Return the (x, y) coordinate for the center point of the cell that contains the specified text.  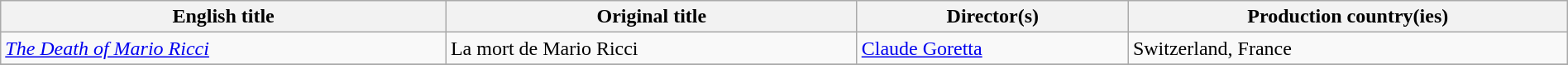
Switzerland, France (1348, 48)
English title (223, 17)
Production country(ies) (1348, 17)
Director(s) (992, 17)
The Death of Mario Ricci (223, 48)
Claude Goretta (992, 48)
La mort de Mario Ricci (652, 48)
Original title (652, 17)
